Provide the (x, y) coordinate of the cell's center where the given text is located.  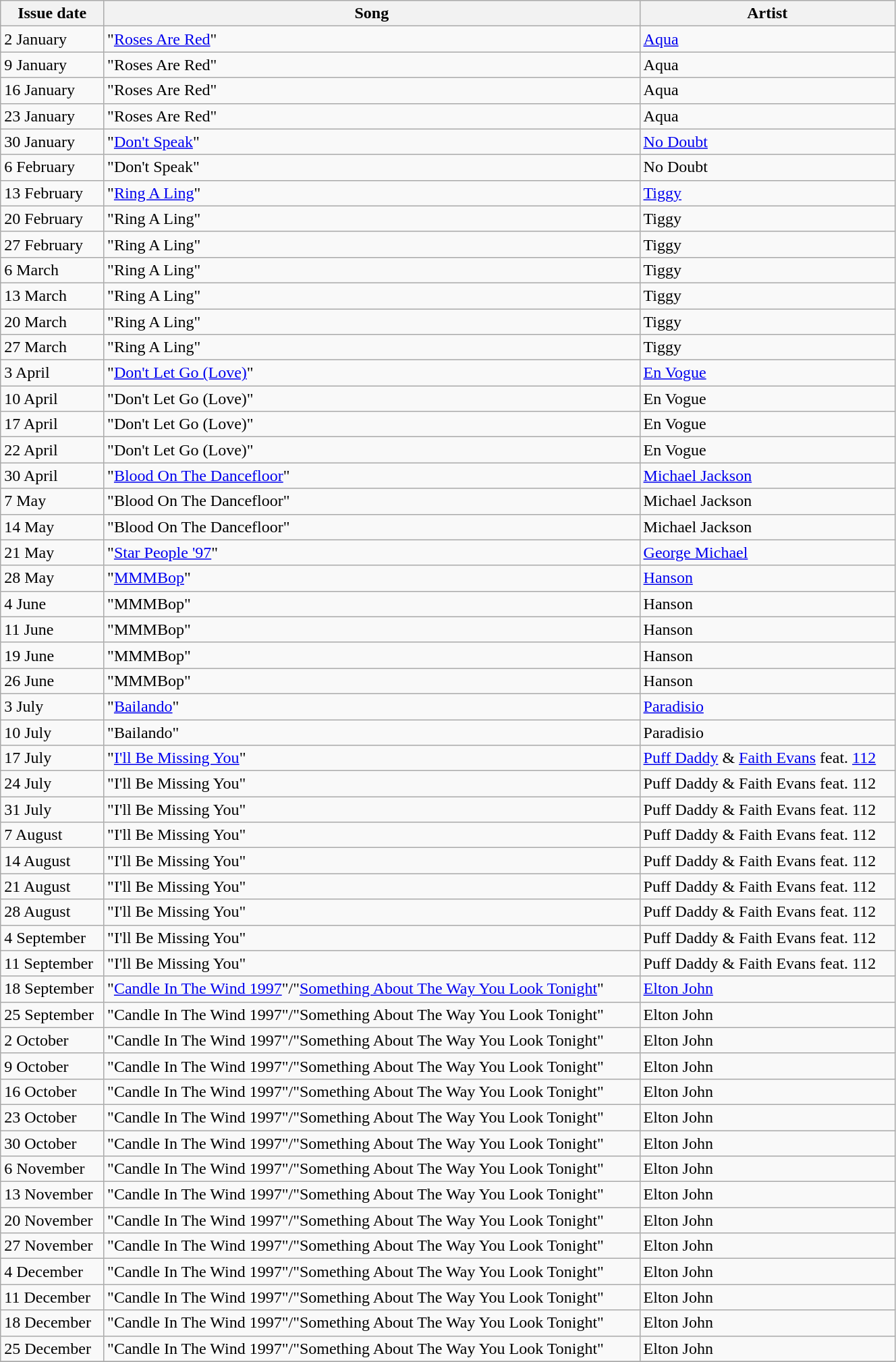
18 September (53, 989)
7 May (53, 501)
13 November (53, 1195)
21 August (53, 886)
31 July (53, 810)
9 January (53, 65)
28 May (53, 578)
10 April (53, 399)
14 August (53, 861)
11 June (53, 629)
18 December (53, 1323)
10 July (53, 732)
4 June (53, 604)
21 May (53, 552)
6 February (53, 167)
11 December (53, 1297)
23 October (53, 1117)
2 October (53, 1040)
6 March (53, 270)
9 October (53, 1066)
22 April (53, 450)
26 June (53, 681)
6 November (53, 1169)
27 February (53, 244)
25 September (53, 1015)
17 July (53, 758)
11 September (53, 963)
2 January (53, 39)
13 February (53, 193)
13 March (53, 295)
27 March (53, 347)
30 January (53, 142)
Artist (767, 13)
4 September (53, 938)
20 February (53, 219)
3 April (53, 373)
25 December (53, 1349)
30 October (53, 1143)
19 June (53, 655)
24 July (53, 784)
16 January (53, 90)
14 May (53, 527)
Song (372, 13)
7 August (53, 835)
Issue date (53, 13)
George Michael (767, 552)
"Star People '97" (372, 552)
17 April (53, 424)
4 December (53, 1272)
27 November (53, 1246)
30 April (53, 476)
28 August (53, 912)
16 October (53, 1091)
3 July (53, 706)
23 January (53, 116)
20 November (53, 1220)
20 March (53, 322)
